Detect which cell encompasses the target text, then output its [X, Y] center coordinate. 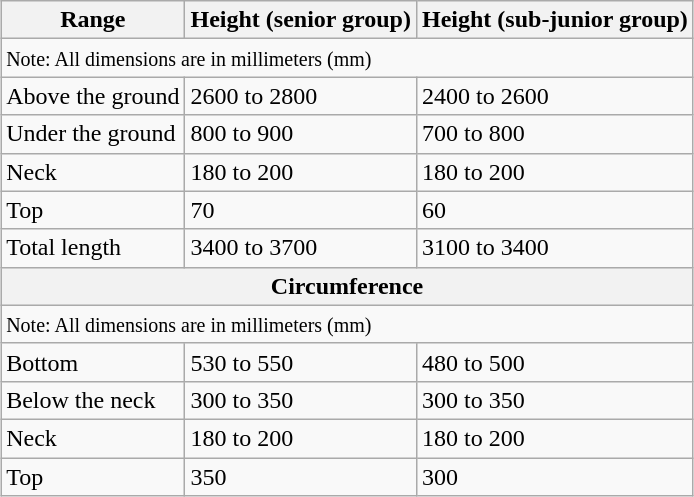
Height (senior group) [301, 20]
3100 to 3400 [554, 248]
Circumference [348, 286]
700 to 800 [554, 134]
Under the ground [93, 134]
3400 to 3700 [301, 248]
480 to 500 [554, 362]
60 [554, 210]
Above the ground [93, 96]
800 to 900 [301, 134]
70 [301, 210]
2600 to 2800 [301, 96]
Below the neck [93, 400]
300 [554, 477]
530 to 550 [301, 362]
2400 to 2600 [554, 96]
Height (sub-junior group) [554, 20]
Bottom [93, 362]
Total length [93, 248]
350 [301, 477]
Range [93, 20]
